Search for the cell housing the specified text and yield its [x, y] center coordinate. 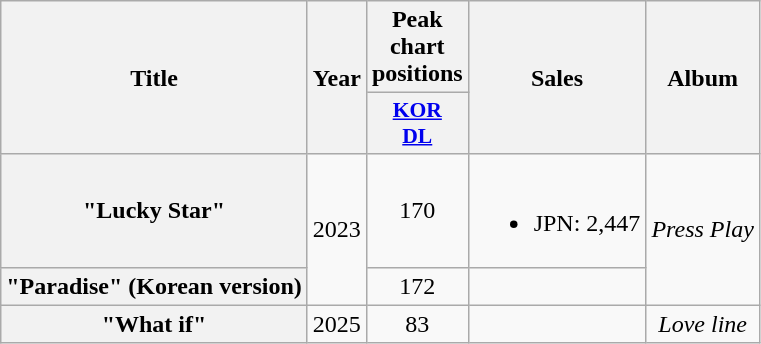
Sales [557, 78]
Year [336, 78]
Title [154, 78]
Album [702, 78]
170 [417, 210]
"Lucky Star" [154, 210]
"Paradise" (Korean version) [154, 286]
2025 [336, 324]
JPN: 2,447 [557, 210]
Peak chart positions [417, 47]
83 [417, 324]
KORDL [417, 124]
Press Play [702, 230]
172 [417, 286]
"What if" [154, 324]
Love line [702, 324]
2023 [336, 230]
